Capture the cell that displays the provided text and extract its (X, Y) central coordinate. 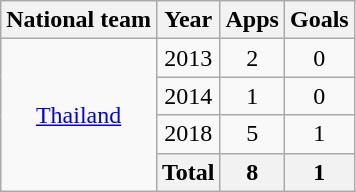
Thailand (79, 115)
National team (79, 20)
2018 (188, 134)
5 (252, 134)
2013 (188, 58)
Total (188, 172)
2014 (188, 96)
8 (252, 172)
Goals (319, 20)
2 (252, 58)
Apps (252, 20)
Year (188, 20)
